Capture the cell that displays the provided text and extract its [X, Y] central coordinate. 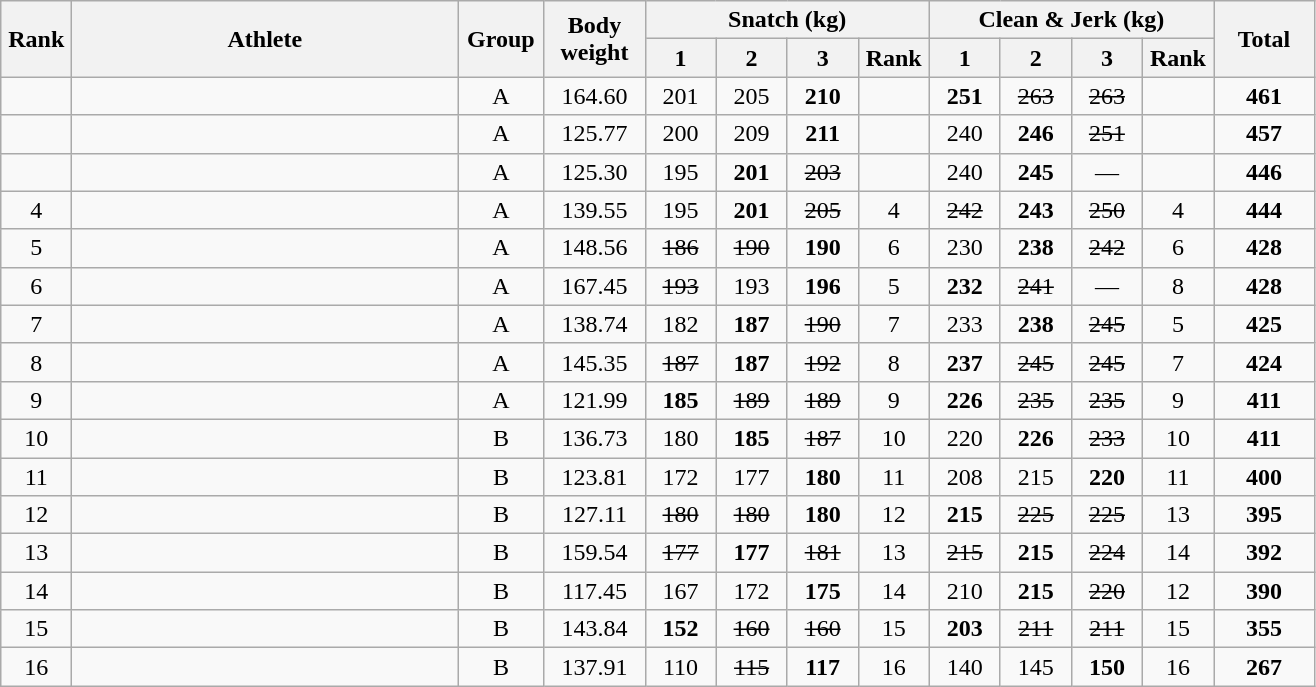
390 [1264, 591]
181 [822, 553]
127.11 [594, 515]
150 [1106, 667]
395 [1264, 515]
224 [1106, 553]
Body weight [594, 39]
246 [1036, 134]
137.91 [594, 667]
167.45 [594, 286]
425 [1264, 324]
208 [964, 477]
Snatch (kg) [787, 20]
243 [1036, 210]
175 [822, 591]
400 [1264, 477]
267 [1264, 667]
355 [1264, 629]
Clean & Jerk (kg) [1071, 20]
237 [964, 362]
117.45 [594, 591]
145.35 [594, 362]
182 [680, 324]
125.77 [594, 134]
186 [680, 248]
241 [1036, 286]
230 [964, 248]
457 [1264, 134]
139.55 [594, 210]
159.54 [594, 553]
232 [964, 286]
115 [752, 667]
164.60 [594, 96]
152 [680, 629]
192 [822, 362]
167 [680, 591]
117 [822, 667]
123.81 [594, 477]
145 [1036, 667]
Athlete [265, 39]
392 [1264, 553]
196 [822, 286]
110 [680, 667]
125.30 [594, 172]
121.99 [594, 400]
140 [964, 667]
424 [1264, 362]
148.56 [594, 248]
444 [1264, 210]
250 [1106, 210]
143.84 [594, 629]
138.74 [594, 324]
Group [501, 39]
200 [680, 134]
209 [752, 134]
Total [1264, 39]
446 [1264, 172]
136.73 [594, 438]
461 [1264, 96]
